Return (x, y) of the center of cell containing provided text 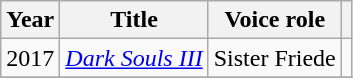
Dark Souls III (134, 58)
2017 (30, 58)
Sister Friede (274, 58)
Title (134, 20)
Year (30, 20)
Voice role (274, 20)
